Search for the cell housing the specified text and yield its [x, y] center coordinate. 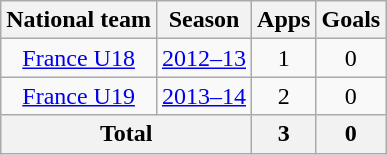
2 [284, 96]
National team [79, 20]
3 [284, 134]
2012–13 [204, 58]
Season [204, 20]
Goals [351, 20]
France U19 [79, 96]
2013–14 [204, 96]
France U18 [79, 58]
Apps [284, 20]
1 [284, 58]
Total [126, 134]
